For the text-containing cell, return its midpoint in [X, Y] coordinate format. 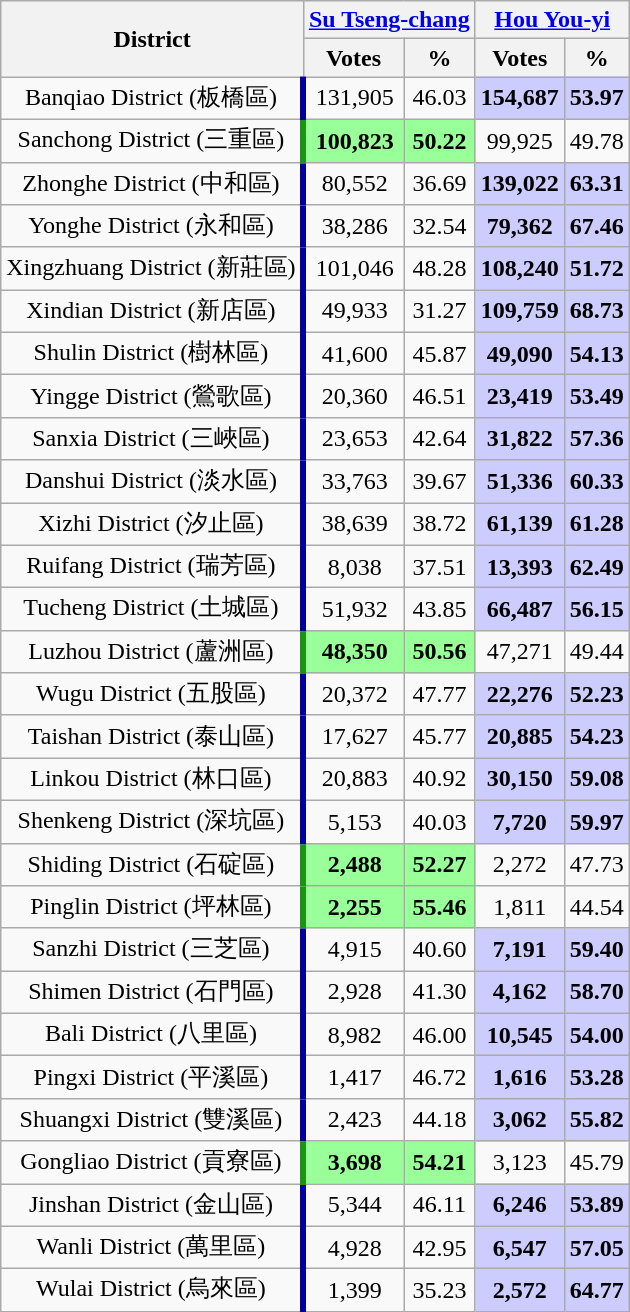
61.28 [596, 524]
Pingxi District (平溪區) [152, 1078]
62.49 [596, 566]
37.51 [440, 566]
Sanchong District (三重區) [152, 140]
36.69 [440, 184]
53.97 [596, 98]
54.13 [596, 354]
33,763 [353, 482]
Xizhi District (汐止區) [152, 524]
40.60 [440, 950]
23,653 [353, 438]
2,928 [353, 992]
80,552 [353, 184]
59.97 [596, 822]
Wulai District (烏來區) [152, 1290]
10,545 [520, 1034]
Luzhou District (蘆洲區) [152, 652]
52.23 [596, 694]
District [152, 39]
61,139 [520, 524]
40.03 [440, 822]
Shulin District (樹林區) [152, 354]
4,928 [353, 1248]
8,038 [353, 566]
40.92 [440, 780]
53.89 [596, 1206]
Danshui District (淡水區) [152, 482]
4,915 [353, 950]
68.73 [596, 312]
Yingge District (鶯歌區) [152, 396]
46.11 [440, 1206]
43.85 [440, 610]
55.46 [440, 908]
54.23 [596, 736]
20,883 [353, 780]
59.40 [596, 950]
79,362 [520, 226]
Sanzhi District (三芝區) [152, 950]
35.23 [440, 1290]
31.27 [440, 312]
42.64 [440, 438]
51.72 [596, 268]
45.79 [596, 1162]
48,350 [353, 652]
Linkou District (林口區) [152, 780]
47.73 [596, 864]
49.78 [596, 140]
45.77 [440, 736]
51,932 [353, 610]
Banqiao District (板橋區) [152, 98]
48.28 [440, 268]
53.28 [596, 1078]
38,286 [353, 226]
20,885 [520, 736]
46.00 [440, 1034]
38,639 [353, 524]
52.27 [440, 864]
1,417 [353, 1078]
Shimen District (石門區) [152, 992]
Zhonghe District (中和區) [152, 184]
60.33 [596, 482]
Xingzhuang District (新莊區) [152, 268]
46.51 [440, 396]
46.72 [440, 1078]
6,246 [520, 1206]
1,811 [520, 908]
2,572 [520, 1290]
2,423 [353, 1120]
Shenkeng District (深坑區) [152, 822]
109,759 [520, 312]
23,419 [520, 396]
64.77 [596, 1290]
49,090 [520, 354]
58.70 [596, 992]
Wanli District (萬里區) [152, 1248]
59.08 [596, 780]
Gongliao District (貢寮區) [152, 1162]
2,255 [353, 908]
41.30 [440, 992]
Taishan District (泰山區) [152, 736]
57.36 [596, 438]
22,276 [520, 694]
54.00 [596, 1034]
30,150 [520, 780]
Ruifang District (瑞芳區) [152, 566]
Hou You-yi [552, 20]
8,982 [353, 1034]
Tucheng District (土城區) [152, 610]
Wugu District (五股區) [152, 694]
20,360 [353, 396]
54.21 [440, 1162]
Shuangxi District (雙溪區) [152, 1120]
Xindian District (新店區) [152, 312]
38.72 [440, 524]
Bali District (八里區) [152, 1034]
3,062 [520, 1120]
47,271 [520, 652]
Yonghe District (永和區) [152, 226]
1,399 [353, 1290]
39.67 [440, 482]
3,698 [353, 1162]
Pinglin District (坪林區) [152, 908]
50.56 [440, 652]
5,153 [353, 822]
100,823 [353, 140]
31,822 [520, 438]
1,616 [520, 1078]
32.54 [440, 226]
41,600 [353, 354]
4,162 [520, 992]
55.82 [596, 1120]
51,336 [520, 482]
Shiding District (石碇區) [152, 864]
45.87 [440, 354]
7,720 [520, 822]
Sanxia District (三峽區) [152, 438]
99,925 [520, 140]
3,123 [520, 1162]
63.31 [596, 184]
2,272 [520, 864]
6,547 [520, 1248]
49.44 [596, 652]
2,488 [353, 864]
44.54 [596, 908]
66,487 [520, 610]
5,344 [353, 1206]
67.46 [596, 226]
53.49 [596, 396]
44.18 [440, 1120]
46.03 [440, 98]
Jinshan District (金山區) [152, 1206]
101,046 [353, 268]
Su Tseng-chang [389, 20]
57.05 [596, 1248]
56.15 [596, 610]
13,393 [520, 566]
108,240 [520, 268]
17,627 [353, 736]
139,022 [520, 184]
47.77 [440, 694]
20,372 [353, 694]
7,191 [520, 950]
49,933 [353, 312]
131,905 [353, 98]
50.22 [440, 140]
154,687 [520, 98]
42.95 [440, 1248]
